Scan for the cell matching the given text and deliver its [x, y] coordinate at center. 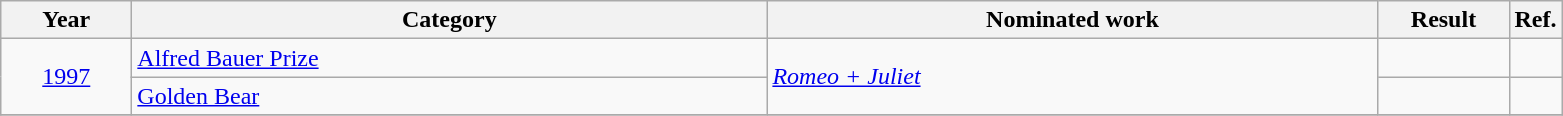
Alfred Bauer Prize [450, 58]
Category [450, 20]
Result [1444, 20]
Golden Bear [450, 96]
1997 [66, 77]
Romeo + Juliet [1072, 77]
Ref. [1536, 20]
Nominated work [1072, 20]
Year [66, 20]
